Detect which cell encompasses the target text, then output its (X, Y) center coordinate. 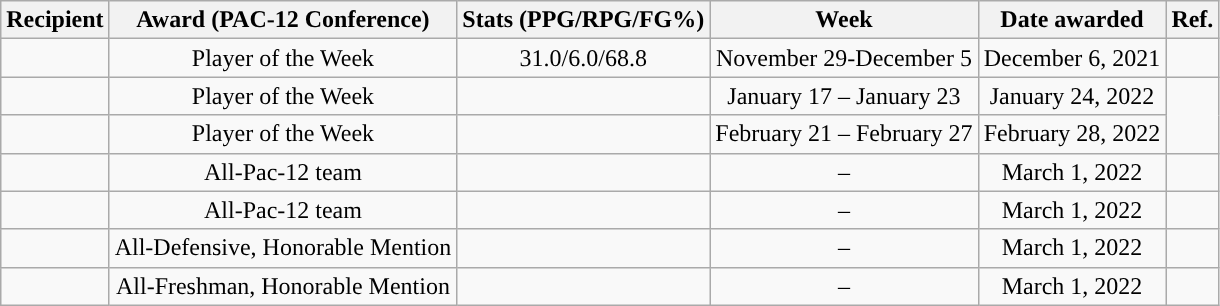
February 21 – February 27 (844, 134)
All-Freshman, Honorable Mention (283, 286)
31.0/6.0/68.8 (584, 58)
Award (PAC-12 Conference) (283, 20)
Ref. (1192, 20)
November 29-December 5 (844, 58)
Date awarded (1072, 20)
January 17 – January 23 (844, 96)
Week (844, 20)
Recipient (55, 20)
February 28, 2022 (1072, 134)
Stats (PPG/RPG/FG%) (584, 20)
December 6, 2021 (1072, 58)
All-Defensive, Honorable Mention (283, 248)
January 24, 2022 (1072, 96)
